Detect which cell encompasses the target text, then output its [X, Y] center coordinate. 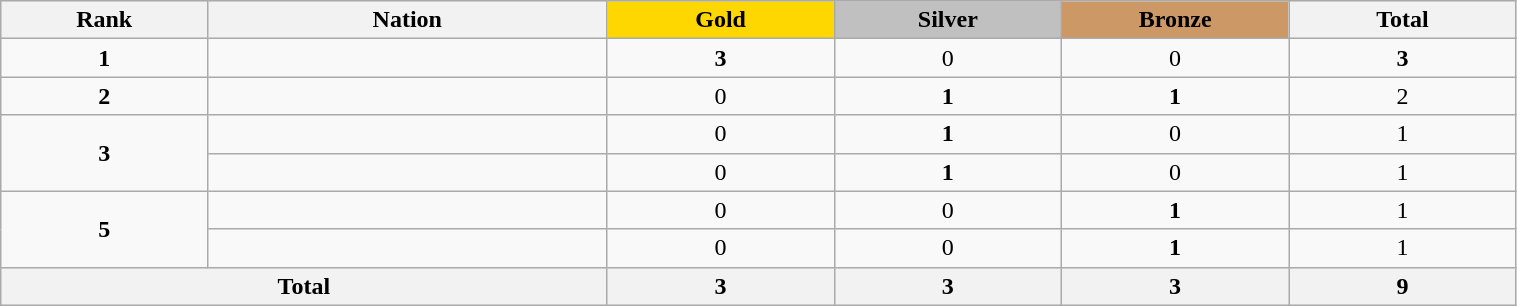
5 [104, 229]
Bronze [1174, 20]
Nation [408, 20]
Rank [104, 20]
Gold [720, 20]
9 [1402, 286]
Silver [948, 20]
